Return the (x, y) coordinate for the center point of the cell that contains the specified text.  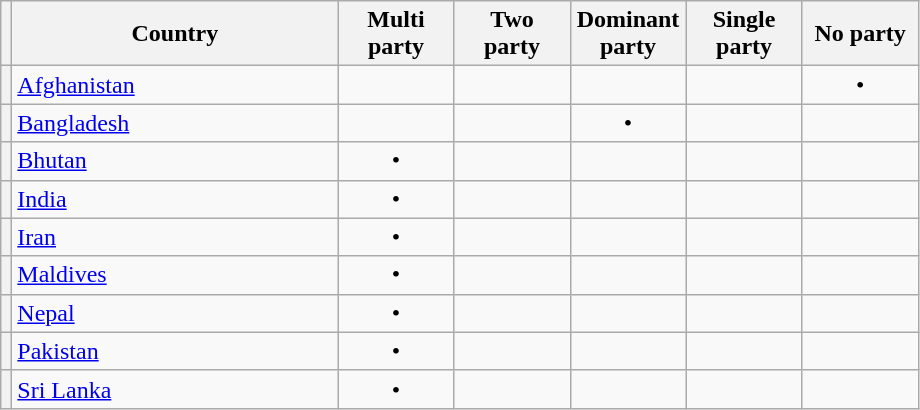
Iran (175, 237)
Country (175, 34)
India (175, 199)
Two party (512, 34)
Nepal (175, 313)
Bhutan (175, 161)
Pakistan (175, 351)
Bangladesh (175, 123)
Sri Lanka (175, 389)
Maldives (175, 275)
Afghanistan (175, 85)
Single party (744, 34)
Dominant party (628, 34)
Multi party (396, 34)
No party (860, 34)
